Detect which cell encompasses the target text, then output its (x, y) center coordinate. 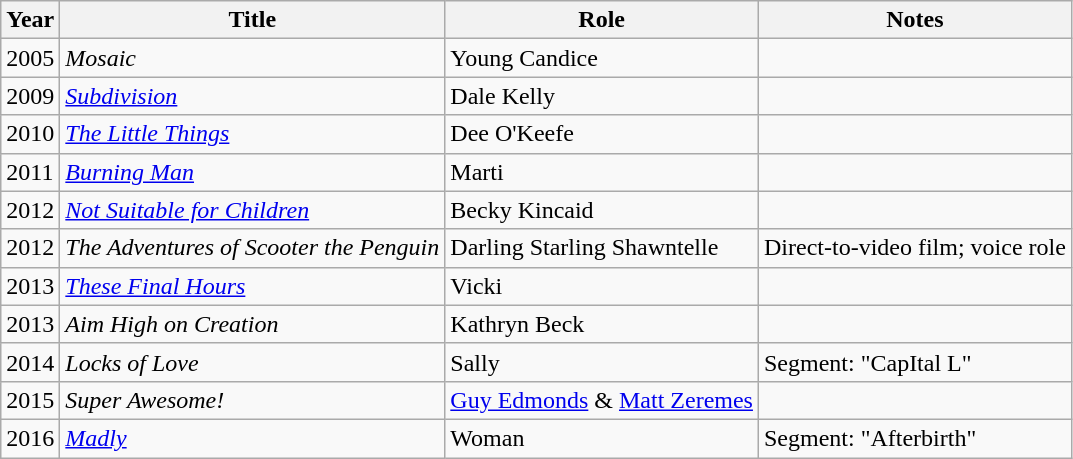
Burning Man (252, 172)
2016 (30, 438)
These Final Hours (252, 286)
Segment: "Afterbirth" (914, 438)
Direct-to-video film; voice role (914, 248)
Vicki (602, 286)
Sally (602, 362)
2011 (30, 172)
Super Awesome! (252, 400)
Young Candice (602, 58)
The Little Things (252, 134)
Marti (602, 172)
Madly (252, 438)
Dale Kelly (602, 96)
Year (30, 20)
The Adventures of Scooter the Penguin (252, 248)
Becky Kincaid (602, 210)
2009 (30, 96)
2005 (30, 58)
2010 (30, 134)
Segment: "CapItal L" (914, 362)
Mosaic (252, 58)
2014 (30, 362)
Guy Edmonds & Matt Zeremes (602, 400)
2015 (30, 400)
Aim High on Creation (252, 324)
Subdivision (252, 96)
Notes (914, 20)
Role (602, 20)
Title (252, 20)
Woman (602, 438)
Locks of Love (252, 362)
Darling Starling Shawntelle (602, 248)
Dee O'Keefe (602, 134)
Kathryn Beck (602, 324)
Not Suitable for Children (252, 210)
